Extract the [X, Y] coordinate from the center of the cell holding the provided text.  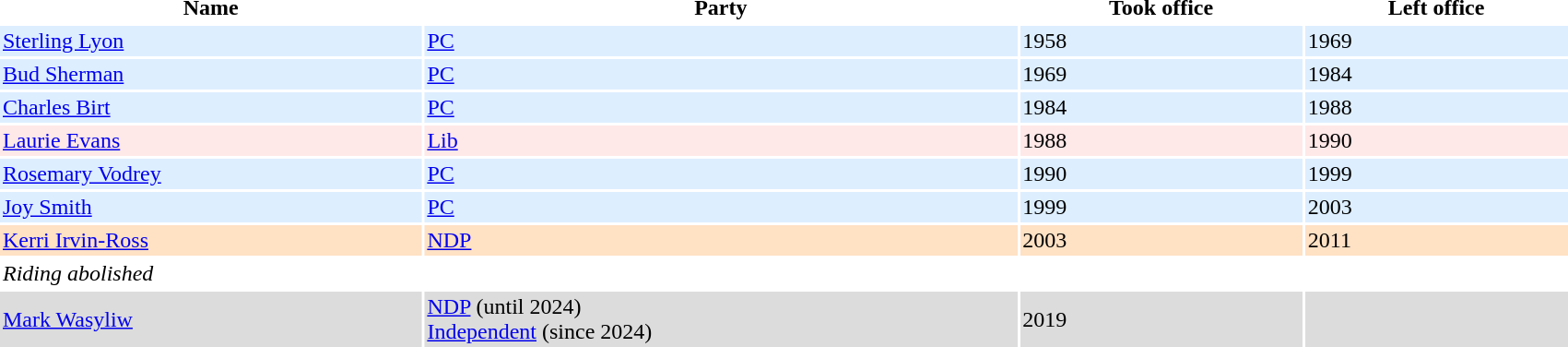
2011 [1436, 240]
2019 [1161, 319]
NDP [721, 240]
Charles Birt [210, 107]
Joy Smith [210, 207]
Rosemary Vodrey [210, 173]
Mark Wasyliw [210, 319]
NDP (until 2024)Independent (since 2024) [721, 319]
Lib [721, 140]
Bud Sherman [210, 74]
Kerri Irvin-Ross [210, 240]
Riding abolished [784, 273]
Sterling Lyon [210, 41]
1958 [1161, 41]
Laurie Evans [210, 140]
